Locate the cell with the specified text and output its (X, Y) center coordinate. 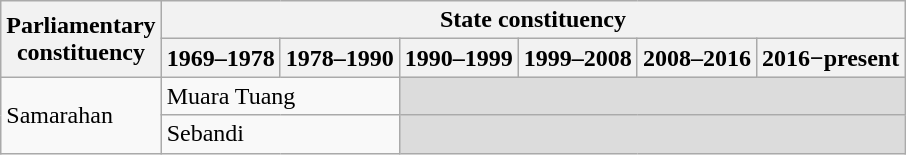
1978–1990 (340, 58)
State constituency (533, 20)
Sebandi (280, 134)
1969–1978 (220, 58)
Muara Tuang (280, 96)
Parliamentaryconstituency (81, 39)
1990–1999 (458, 58)
1999–2008 (578, 58)
2008–2016 (696, 58)
Samarahan (81, 115)
2016−present (830, 58)
